Return the [x, y] coordinate for the center point of the cell that contains the specified text.  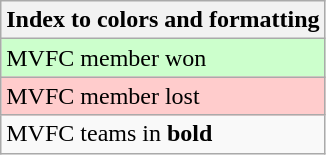
MVFC member won [163, 58]
MVFC member lost [163, 96]
MVFC teams in bold [163, 134]
Index to colors and formatting [163, 20]
